Scan for the cell matching the given text and deliver its (X, Y) coordinate at center. 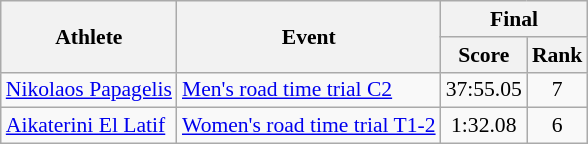
6 (558, 126)
7 (558, 90)
Nikolaos Papagelis (89, 90)
Score (484, 55)
1:32.08 (484, 126)
Rank (558, 55)
Women's road time trial T1-2 (309, 126)
Men's road time trial C2 (309, 90)
Aikaterini El Latif (89, 126)
37:55.05 (484, 90)
Final (514, 19)
Athlete (89, 36)
Event (309, 36)
